Locate the cell with the specified text and output its [X, Y] center coordinate. 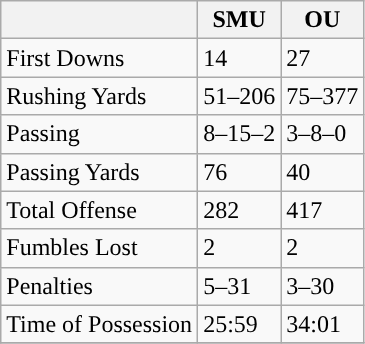
Penalties [100, 286]
40 [322, 172]
3–30 [322, 286]
34:01 [322, 324]
25:59 [240, 324]
OU [322, 20]
76 [240, 172]
3–8–0 [322, 134]
Rushing Yards [100, 96]
417 [322, 210]
Passing [100, 134]
27 [322, 58]
5–31 [240, 286]
Passing Yards [100, 172]
Time of Possession [100, 324]
SMU [240, 20]
8–15–2 [240, 134]
First Downs [100, 58]
51–206 [240, 96]
75–377 [322, 96]
Fumbles Lost [100, 248]
282 [240, 210]
Total Offense [100, 210]
14 [240, 58]
